Locate the cell with the specified text and output its (x, y) center coordinate. 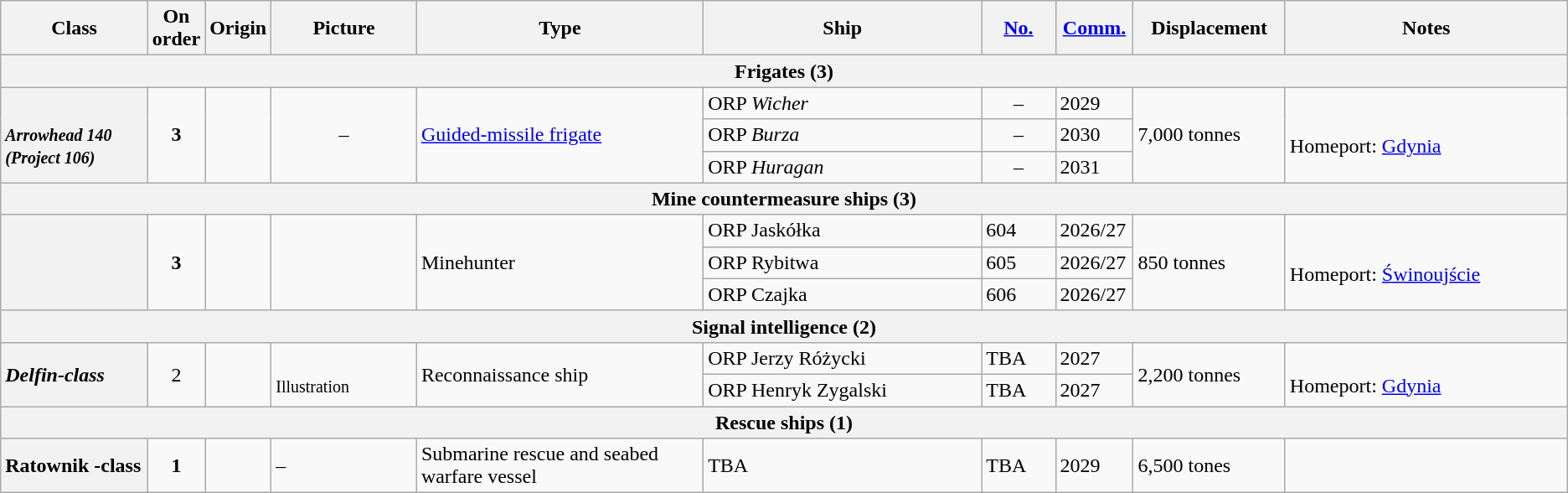
Reconnaissance ship (560, 374)
Rescue ships (1) (784, 422)
606 (1019, 294)
ORP Jerzy Różycki (843, 358)
605 (1019, 262)
1 (176, 466)
2 (176, 374)
850 tonnes (1210, 262)
ORP Czajka (843, 294)
Ship (843, 29)
6,500 tones (1210, 466)
2031 (1094, 167)
Class (75, 29)
Origin (238, 29)
Comm. (1094, 29)
Type (560, 29)
ORP Henryk Zygalski (843, 390)
Notes (1426, 29)
ORP Jaskółka (843, 231)
Displacement (1210, 29)
On order (176, 29)
Mine countermeasure ships (3) (784, 199)
Picture (344, 29)
Illustration (344, 374)
Homeport: Świnoujście (1426, 262)
ORP Huragan (843, 167)
Ratownik -class (75, 466)
ORP Burza (843, 135)
604 (1019, 231)
No. (1019, 29)
Frigates (3) (784, 71)
ORP Rybitwa (843, 262)
Submarine rescue and seabed warfare vessel (560, 466)
ORP Wicher (843, 103)
7,000 tonnes (1210, 135)
Minehunter (560, 262)
2030 (1094, 135)
2,200 tonnes (1210, 374)
Signal intelligence (2) (784, 326)
Guided-missile frigate (560, 135)
Arrowhead 140 (Project 106) (75, 135)
Delfin-class (75, 374)
